Pinpoint the cell where the given text exists, returning its [X, Y] midpoint coordinate. 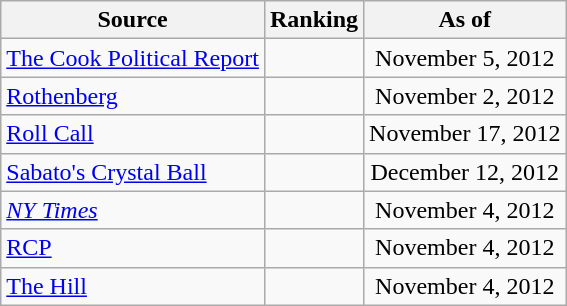
November 2, 2012 [465, 96]
Roll Call [133, 134]
The Hill [133, 286]
December 12, 2012 [465, 172]
The Cook Political Report [133, 58]
Ranking [314, 20]
November 17, 2012 [465, 134]
Sabato's Crystal Ball [133, 172]
RCP [133, 248]
Source [133, 20]
November 5, 2012 [465, 58]
Rothenberg [133, 96]
As of [465, 20]
NY Times [133, 210]
